Detect which cell encompasses the target text, then output its [X, Y] center coordinate. 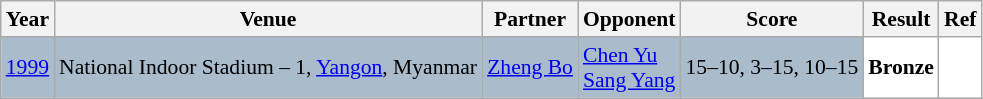
15–10, 3–15, 10–15 [772, 68]
Ref [960, 19]
Chen Yu Sang Yang [630, 68]
Year [28, 19]
Score [772, 19]
Venue [268, 19]
Bronze [901, 68]
Zheng Bo [530, 68]
Opponent [630, 19]
1999 [28, 68]
National Indoor Stadium – 1, Yangon, Myanmar [268, 68]
Partner [530, 19]
Result [901, 19]
